Find where the given text appears and provide that cell's center as [X, Y] coordinate. 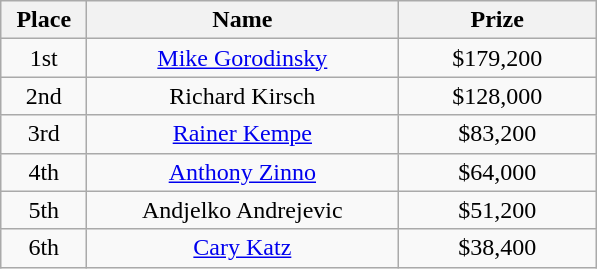
1st [44, 58]
Cary Katz [242, 248]
Place [44, 20]
Prize [498, 20]
3rd [44, 134]
6th [44, 248]
$128,000 [498, 96]
$179,200 [498, 58]
Rainer Kempe [242, 134]
$38,400 [498, 248]
Richard Kirsch [242, 96]
2nd [44, 96]
$51,200 [498, 210]
Andjelko Andrejevic [242, 210]
$64,000 [498, 172]
Name [242, 20]
5th [44, 210]
4th [44, 172]
Anthony Zinno [242, 172]
$83,200 [498, 134]
Mike Gorodinsky [242, 58]
